Detect which cell encompasses the target text, then output its (X, Y) center coordinate. 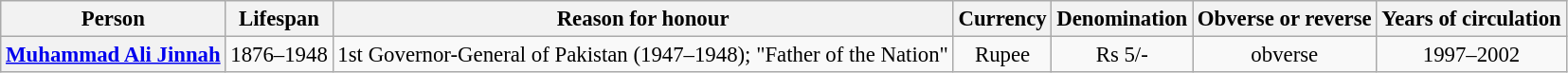
Denomination (1122, 19)
Muhammad Ali Jinnah (114, 55)
Person (114, 19)
obverse (1285, 55)
Years of circulation (1471, 19)
Obverse or reverse (1285, 19)
Rs 5/- (1122, 55)
1997–2002 (1471, 55)
1876–1948 (279, 55)
1st Governor-General of Pakistan (1947–1948); "Father of the Nation" (642, 55)
Rupee (1002, 55)
Reason for honour (642, 19)
Lifespan (279, 19)
Currency (1002, 19)
